Search for the cell housing the specified text and yield its [x, y] center coordinate. 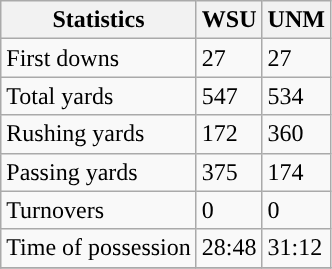
Statistics [99, 20]
534 [296, 96]
Time of possession [99, 248]
174 [296, 172]
First downs [99, 58]
547 [229, 96]
Passing yards [99, 172]
31:12 [296, 248]
WSU [229, 20]
375 [229, 172]
28:48 [229, 248]
360 [296, 134]
Turnovers [99, 210]
UNM [296, 20]
172 [229, 134]
Rushing yards [99, 134]
Total yards [99, 96]
